From the cell containing the given text, extract its center point as (X, Y) coordinate. 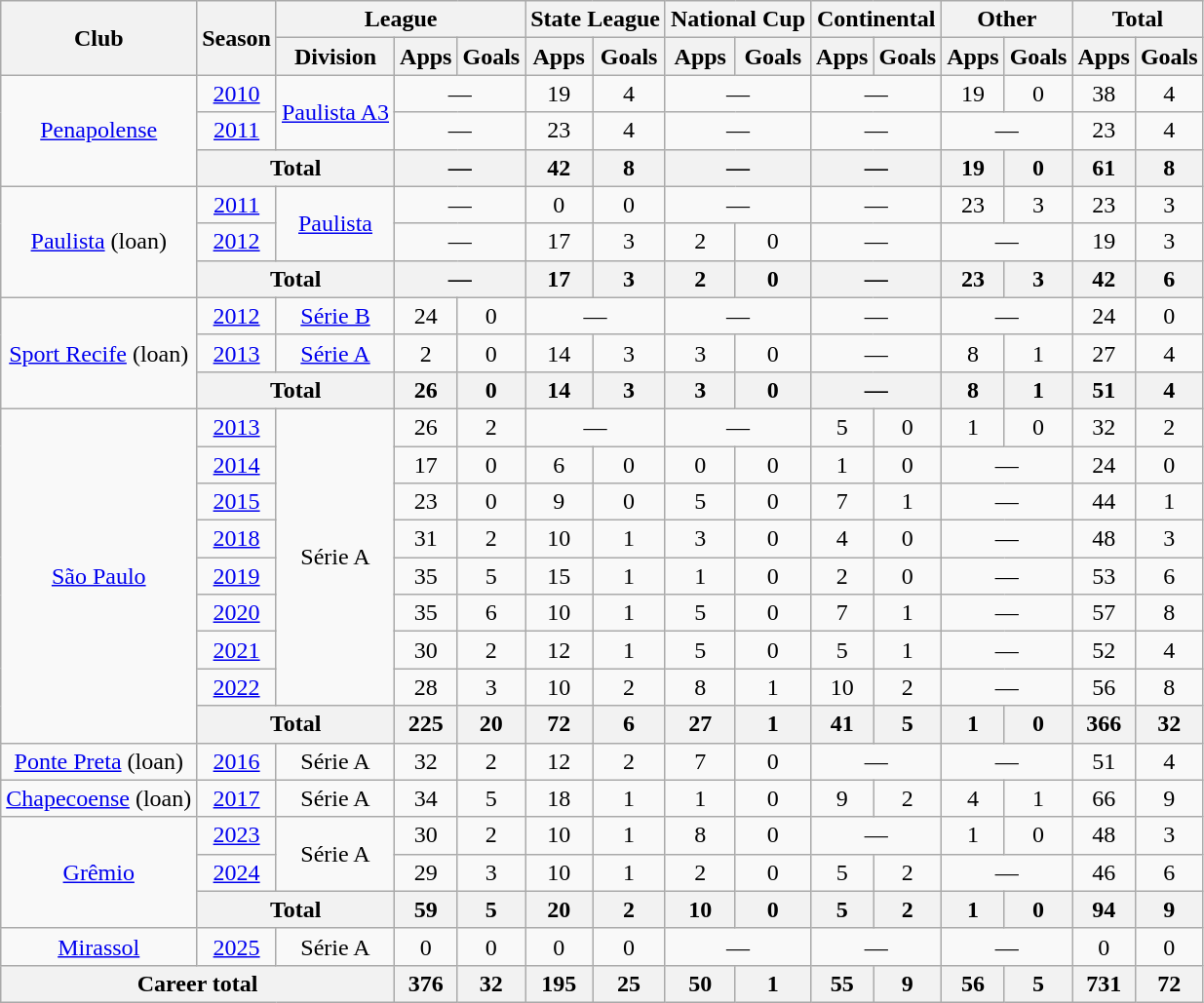
225 (426, 724)
2014 (237, 465)
15 (560, 576)
44 (1104, 502)
Mirassol (99, 946)
Grêmio (99, 872)
2022 (237, 687)
2020 (237, 613)
25 (630, 984)
34 (426, 798)
57 (1104, 613)
50 (700, 984)
731 (1104, 984)
2017 (237, 798)
2025 (237, 946)
28 (426, 687)
São Paulo (99, 575)
Penapolense (99, 131)
Ponte Preta (loan) (99, 761)
55 (842, 984)
366 (1104, 724)
2018 (237, 539)
2015 (237, 502)
Other (1007, 19)
Série B (335, 316)
195 (560, 984)
18 (560, 798)
National Cup (737, 19)
Career total (198, 984)
Season (237, 38)
2021 (237, 650)
League (400, 19)
31 (426, 539)
94 (1104, 909)
Chapecoense (loan) (99, 798)
59 (426, 909)
Continental (876, 19)
376 (426, 984)
29 (426, 872)
Sport Recife (loan) (99, 353)
2010 (237, 94)
2023 (237, 835)
2024 (237, 872)
46 (1104, 872)
38 (1104, 94)
52 (1104, 650)
66 (1104, 798)
Division (335, 57)
41 (842, 724)
2019 (237, 576)
2016 (237, 761)
State League (596, 19)
Paulista (loan) (99, 242)
Paulista A3 (335, 112)
53 (1104, 576)
Club (99, 38)
61 (1104, 168)
Paulista (335, 223)
